Scan for the cell matching the given text and deliver its [x, y] coordinate at center. 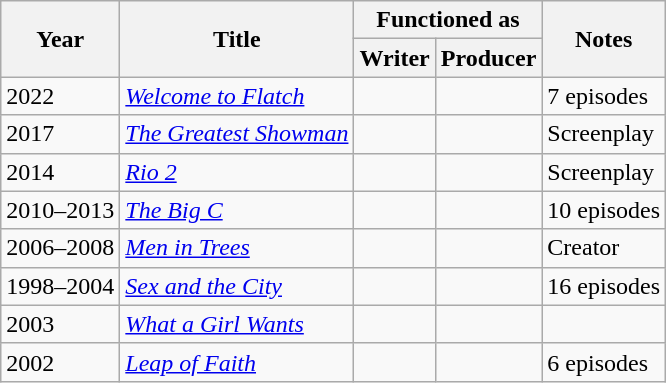
Writer [394, 58]
2014 [60, 172]
Welcome to Flatch [237, 96]
Sex and the City [237, 286]
Notes [604, 39]
Creator [604, 248]
The Big C [237, 210]
1998–2004 [60, 286]
7 episodes [604, 96]
Men in Trees [237, 248]
2017 [60, 134]
2010–2013 [60, 210]
6 episodes [604, 362]
Leap of Faith [237, 362]
Functioned as [448, 20]
What a Girl Wants [237, 324]
Producer [488, 58]
Rio 2 [237, 172]
Title [237, 39]
2022 [60, 96]
2002 [60, 362]
2003 [60, 324]
10 episodes [604, 210]
The Greatest Showman [237, 134]
Year [60, 39]
2006–2008 [60, 248]
16 episodes [604, 286]
